Detect which cell encompasses the target text, then output its [X, Y] center coordinate. 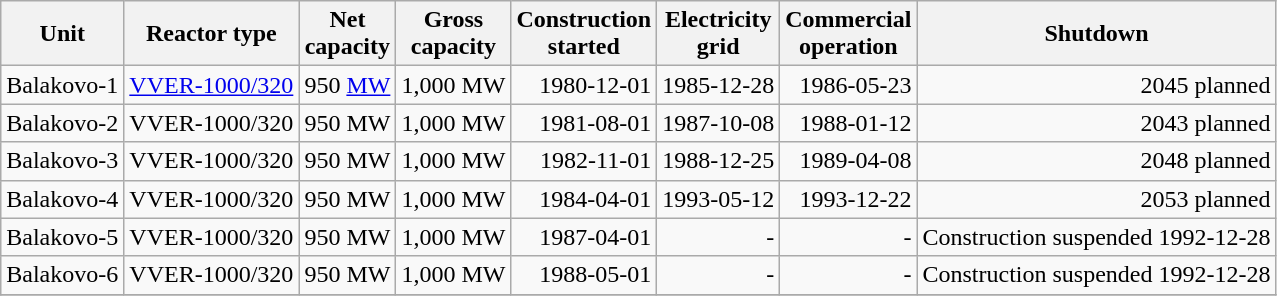
1984-04-01 [584, 199]
1987-10-08 [718, 123]
Commercialoperation [848, 34]
Grosscapacity [454, 34]
Shutdown [1096, 34]
Balakovo-6 [62, 275]
Electricitygrid [718, 34]
2048 planned [1096, 161]
1988-05-01 [584, 275]
2043 planned [1096, 123]
Balakovo-3 [62, 161]
1980-12-01 [584, 85]
Netcapacity [348, 34]
1987-04-01 [584, 237]
1993-05-12 [718, 199]
Balakovo-5 [62, 237]
Reactor type [212, 34]
1988-12-25 [718, 161]
1985-12-28 [718, 85]
1993-12-22 [848, 199]
Balakovo-2 [62, 123]
1982-11-01 [584, 161]
Balakovo-1 [62, 85]
Construction started [584, 34]
2045 planned [1096, 85]
1988-01-12 [848, 123]
2053 planned [1096, 199]
1989-04-08 [848, 161]
1986-05-23 [848, 85]
1981-08-01 [584, 123]
Unit [62, 34]
Balakovo-4 [62, 199]
